Find where the given text appears and provide that cell's center as (x, y) coordinate. 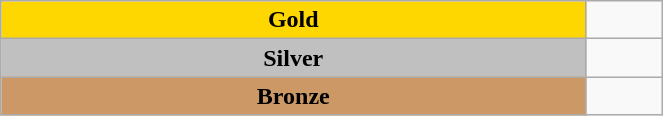
Bronze (294, 96)
Silver (294, 58)
Gold (294, 20)
